Pinpoint the cell where the given text exists, returning its [x, y] midpoint coordinate. 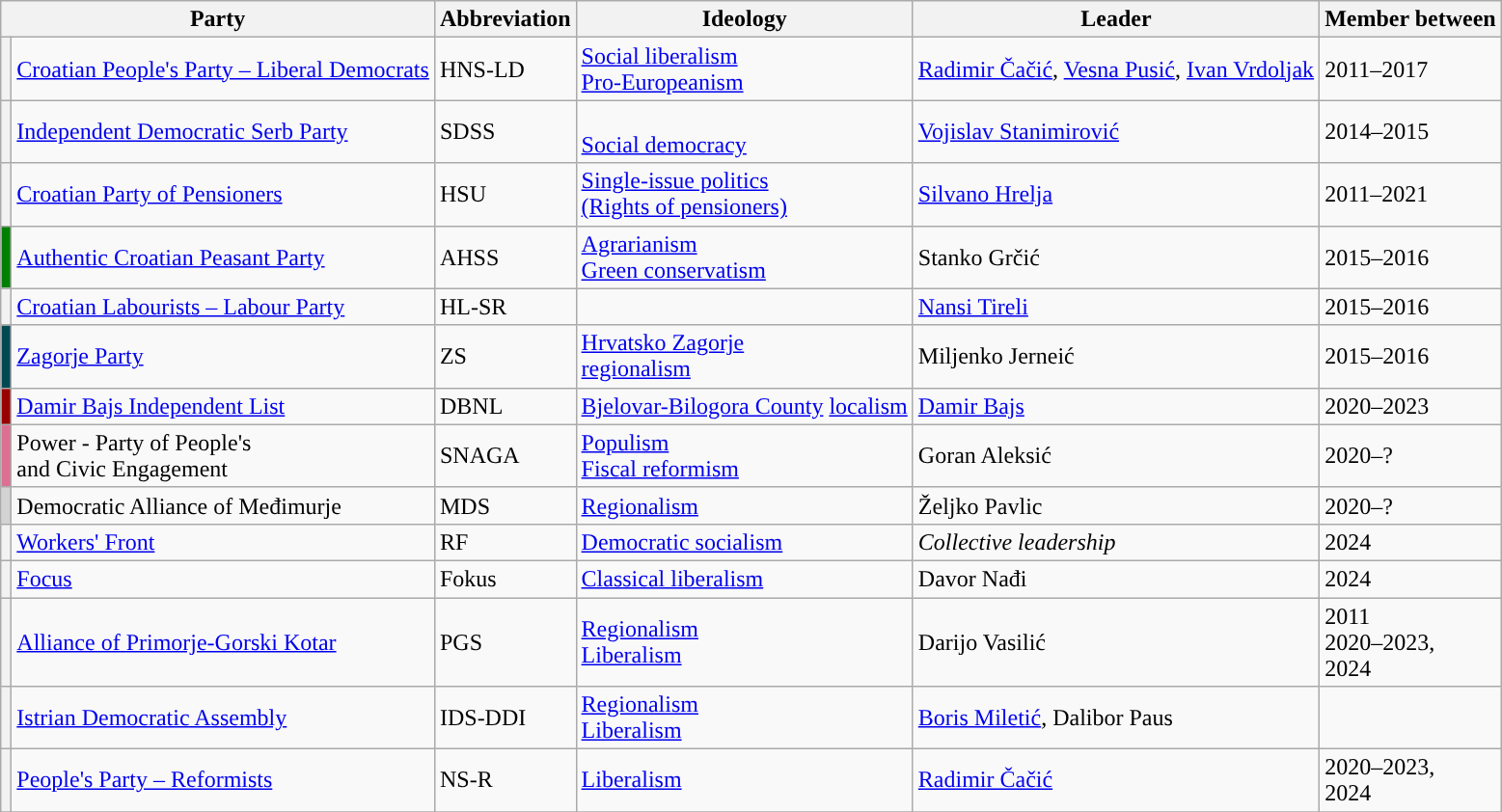
Focus [224, 579]
Vojislav Stanimirović [1115, 131]
HNS-LD [505, 69]
Zagorje Party [224, 357]
Member between [1410, 19]
RF [505, 542]
2011–2021 [1410, 195]
PopulismFiscal reformism [745, 455]
Abbreviation [505, 19]
Damir Bajs Independent List [224, 406]
Croatian Party of Pensioners [224, 195]
Social democracy [745, 131]
PGS [505, 642]
2014–2015 [1410, 131]
Fokus [505, 579]
IDS-DDI [505, 717]
MDS [505, 505]
SDSS [505, 131]
Classical liberalism [745, 579]
2011–2017 [1410, 69]
Miljenko Jerneić [1115, 357]
Damir Bajs [1115, 406]
Nansi Tireli [1115, 307]
Croatian Labourists – Labour Party [224, 307]
Power - Party of People's and Civic Engagement [224, 455]
Radimir Čačić, Vesna Pusić, Ivan Vrdoljak [1115, 69]
Istrian Democratic Assembly [224, 717]
Leader [1115, 19]
Regionalism [745, 505]
Independent Democratic Serb Party [224, 131]
SNAGA [505, 455]
Party [218, 19]
AgrarianismGreen conservatism [745, 257]
20112020–2023,2024 [1410, 642]
Bjelovar-Bilogora County localism [745, 406]
Democratic socialism [745, 542]
People's Party – Reformists [224, 781]
Collective leadership [1115, 542]
Silvano Hrelja [1115, 195]
AHSS [505, 257]
Croatian People's Party – Liberal Democrats [224, 69]
Darijo Vasilić [1115, 642]
Single-issue politics(Rights of pensioners) [745, 195]
Ideology [745, 19]
Liberalism [745, 781]
HL-SR [505, 307]
Authentic Croatian Peasant Party [224, 257]
Alliance of Primorje-Gorski Kotar [224, 642]
Radimir Čačić [1115, 781]
2020–2023,2024 [1410, 781]
2020–2023 [1410, 406]
Workers' Front [224, 542]
DBNL [505, 406]
Goran Aleksić [1115, 455]
Hrvatsko Zagorjeregionalism [745, 357]
Željko Pavlic [1115, 505]
Boris Miletić, Dalibor Paus [1115, 717]
Stanko Grčić [1115, 257]
Social liberalismPro-Europeanism [745, 69]
NS-R [505, 781]
HSU [505, 195]
Democratic Alliance of Međimurje [224, 505]
Davor Nađi [1115, 579]
ZS [505, 357]
